Identify which cell holds the provided text, then report its [x, y] central coordinate. 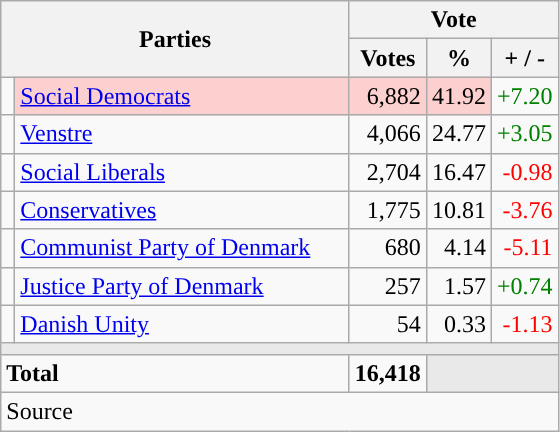
1.57 [458, 286]
-5.11 [524, 248]
Social Liberals [182, 172]
Social Democrats [182, 96]
+0.74 [524, 286]
Vote [454, 20]
Communist Party of Denmark [182, 248]
Conservatives [182, 210]
2,704 [388, 172]
4,066 [388, 134]
Source [280, 411]
0.33 [458, 324]
16,418 [388, 373]
Total [176, 373]
+7.20 [524, 96]
-1.13 [524, 324]
54 [388, 324]
+ / - [524, 58]
-0.98 [524, 172]
Parties [176, 39]
24.77 [458, 134]
41.92 [458, 96]
4.14 [458, 248]
% [458, 58]
257 [388, 286]
-3.76 [524, 210]
1,775 [388, 210]
Justice Party of Denmark [182, 286]
Danish Unity [182, 324]
+3.05 [524, 134]
680 [388, 248]
Votes [388, 58]
10.81 [458, 210]
16.47 [458, 172]
Venstre [182, 134]
6,882 [388, 96]
